Find where the given text appears and provide that cell's center as [X, Y] coordinate. 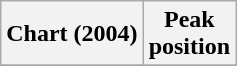
Chart (2004) [72, 34]
Peakposition [189, 34]
